Locate the cell with the specified text and output its [x, y] center coordinate. 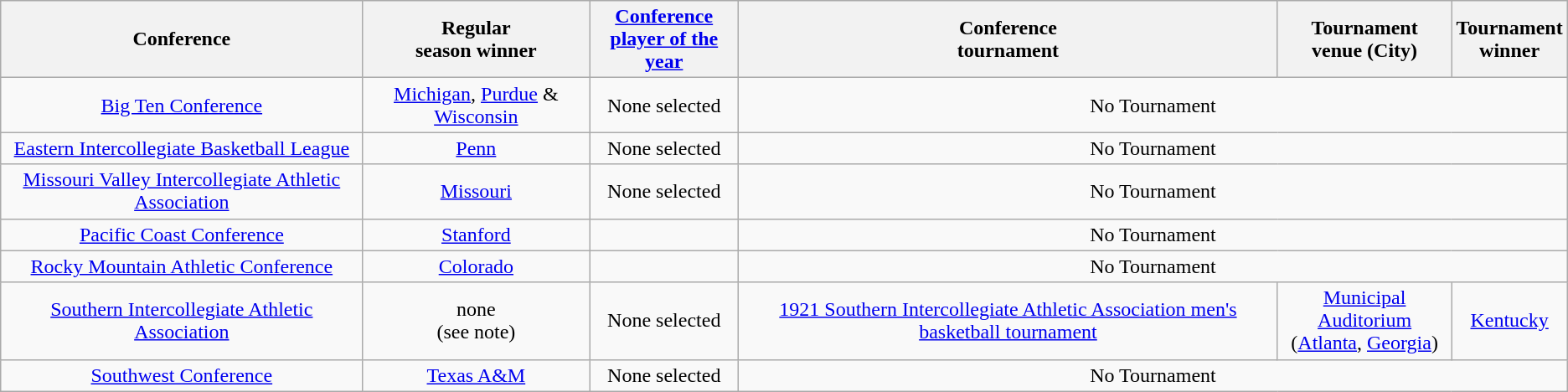
Eastern Intercollegiate Basketball League [182, 148]
Southern Intercollegiate Athletic Association [182, 321]
Missouri Valley Intercollegiate Athletic Association [182, 191]
Southwest Conference [182, 375]
Big Ten Conference [182, 106]
Conference player of the year [664, 39]
Tournament winner [1509, 39]
Texas A&M [476, 375]
Regular season winner [476, 39]
Penn [476, 148]
Colorado [476, 266]
Tournament venue (City) [1364, 39]
Missouri [476, 191]
Stanford [476, 235]
Conference [182, 39]
Michigan, Purdue & Wisconsin [476, 106]
Municipal Auditorium(Atlanta, Georgia) [1364, 321]
Conference tournament [1008, 39]
Pacific Coast Conference [182, 235]
Rocky Mountain Athletic Conference [182, 266]
1921 Southern Intercollegiate Athletic Association men's basketball tournament [1008, 321]
Kentucky [1509, 321]
none(see note) [476, 321]
